Scan for the cell matching the given text and deliver its [x, y] coordinate at center. 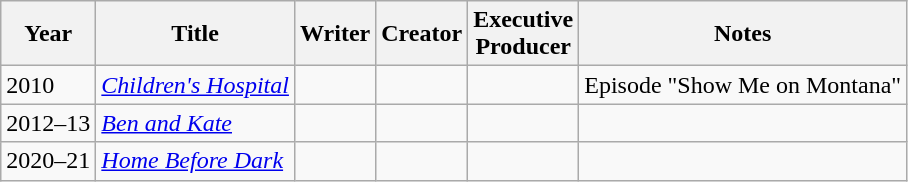
Year [48, 34]
Children's Hospital [196, 85]
2020–21 [48, 161]
Creator [422, 34]
Episode "Show Me on Montana" [743, 85]
Home Before Dark [196, 161]
2010 [48, 85]
Notes [743, 34]
ExecutiveProducer [524, 34]
2012–13 [48, 123]
Writer [334, 34]
Title [196, 34]
Ben and Kate [196, 123]
